Output the [X, Y] coordinate of the center of the cell containing the given text.  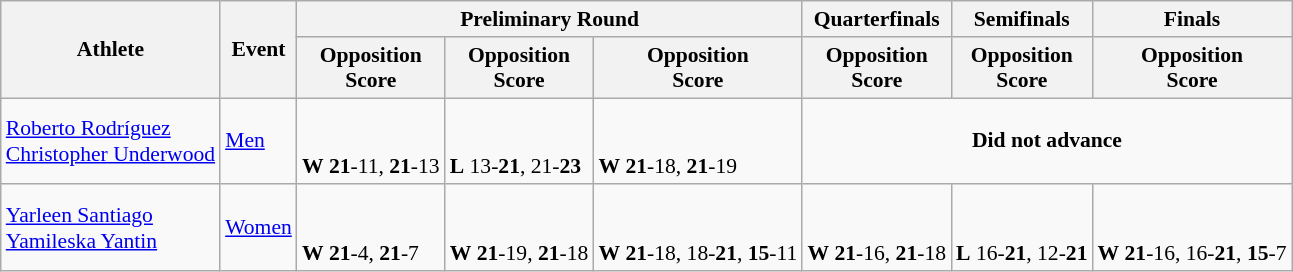
W 21-19, 21-18 [520, 228]
Did not advance [1046, 142]
W 21-16, 16-21, 15-7 [1192, 228]
Men [258, 142]
W 21-18, 21-19 [698, 142]
Yarleen SantiagoYamileska Yantin [110, 228]
Semifinals [1022, 19]
Women [258, 228]
L 13-21, 21-23 [520, 142]
W 21-11, 21-13 [371, 142]
Quarterfinals [876, 19]
Event [258, 50]
L 16-21, 12-21 [1022, 228]
Athlete [110, 50]
W 21-4, 21-7 [371, 228]
Roberto RodríguezChristopher Underwood [110, 142]
Finals [1192, 19]
W 21-16, 21-18 [876, 228]
Preliminary Round [550, 19]
W 21-18, 18-21, 15-11 [698, 228]
